Output the [x, y] coordinate of the center of the cell containing the given text.  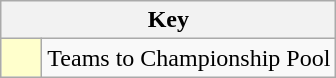
Key [168, 20]
Teams to Championship Pool [189, 58]
